Detect which cell encompasses the target text, then output its (x, y) center coordinate. 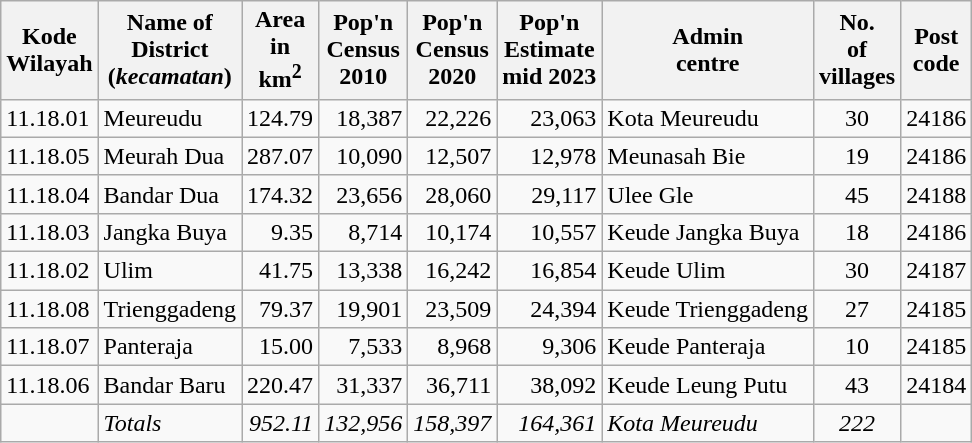
11.18.01 (50, 118)
19,901 (364, 309)
Totals (170, 423)
13,338 (364, 271)
27 (858, 309)
41.75 (280, 271)
KodeWilayah (50, 50)
36,711 (452, 385)
Trienggadeng (170, 309)
Ulim (170, 271)
Jangka Buya (170, 232)
Name ofDistrict(kecamatan) (170, 50)
45 (858, 194)
24188 (936, 194)
16,242 (452, 271)
11.18.07 (50, 347)
Ulee Gle (708, 194)
18,387 (364, 118)
222 (858, 423)
19 (858, 156)
9,306 (550, 347)
23,063 (550, 118)
Admin centre (708, 50)
11.18.04 (50, 194)
18 (858, 232)
24187 (936, 271)
Pop'nCensus2010 (364, 50)
952.11 (280, 423)
158,397 (452, 423)
Bandar Baru (170, 385)
29,117 (550, 194)
10 (858, 347)
10,090 (364, 156)
10,174 (452, 232)
43 (858, 385)
11.18.02 (50, 271)
220.47 (280, 385)
Area in km2 (280, 50)
174.32 (280, 194)
Bandar Dua (170, 194)
132,956 (364, 423)
Keude Trienggadeng (708, 309)
Keude Leung Putu (708, 385)
Keude Ulim (708, 271)
Panteraja (170, 347)
8,714 (364, 232)
12,978 (550, 156)
24184 (936, 385)
16,854 (550, 271)
12,507 (452, 156)
11.18.03 (50, 232)
164,361 (550, 423)
11.18.06 (50, 385)
28,060 (452, 194)
22,226 (452, 118)
287.07 (280, 156)
24,394 (550, 309)
11.18.05 (50, 156)
Pop'nCensus2020 (452, 50)
Meureudu (170, 118)
7,533 (364, 347)
Meurah Dua (170, 156)
31,337 (364, 385)
23,509 (452, 309)
9.35 (280, 232)
15.00 (280, 347)
Keude Panteraja (708, 347)
Meunasah Bie (708, 156)
11.18.08 (50, 309)
124.79 (280, 118)
Keude Jangka Buya (708, 232)
Pop'nEstimatemid 2023 (550, 50)
79.37 (280, 309)
10,557 (550, 232)
No. ofvillages (858, 50)
38,092 (550, 385)
23,656 (364, 194)
8,968 (452, 347)
Postcode (936, 50)
